Locate the cell with the specified text and output its (X, Y) center coordinate. 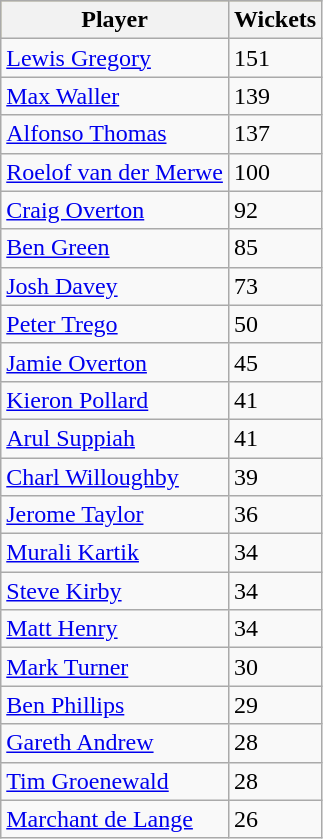
39 (274, 477)
Arul Suppiah (115, 438)
Steve Kirby (115, 591)
30 (274, 667)
Kieron Pollard (115, 400)
139 (274, 96)
137 (274, 134)
26 (274, 819)
45 (274, 362)
Craig Overton (115, 210)
Roelof van der Merwe (115, 172)
92 (274, 210)
Ben Green (115, 248)
Peter Trego (115, 324)
Lewis Gregory (115, 58)
Alfonso Thomas (115, 134)
Matt Henry (115, 629)
Jamie Overton (115, 362)
Player (115, 20)
Marchant de Lange (115, 819)
Tim Groenewald (115, 781)
Max Waller (115, 96)
36 (274, 515)
73 (274, 286)
151 (274, 58)
Gareth Andrew (115, 743)
Mark Turner (115, 667)
Josh Davey (115, 286)
29 (274, 705)
50 (274, 324)
100 (274, 172)
Jerome Taylor (115, 515)
Wickets (274, 20)
Charl Willoughby (115, 477)
Murali Kartik (115, 553)
Ben Phillips (115, 705)
85 (274, 248)
